From the cell containing the given text, extract its center point as [x, y] coordinate. 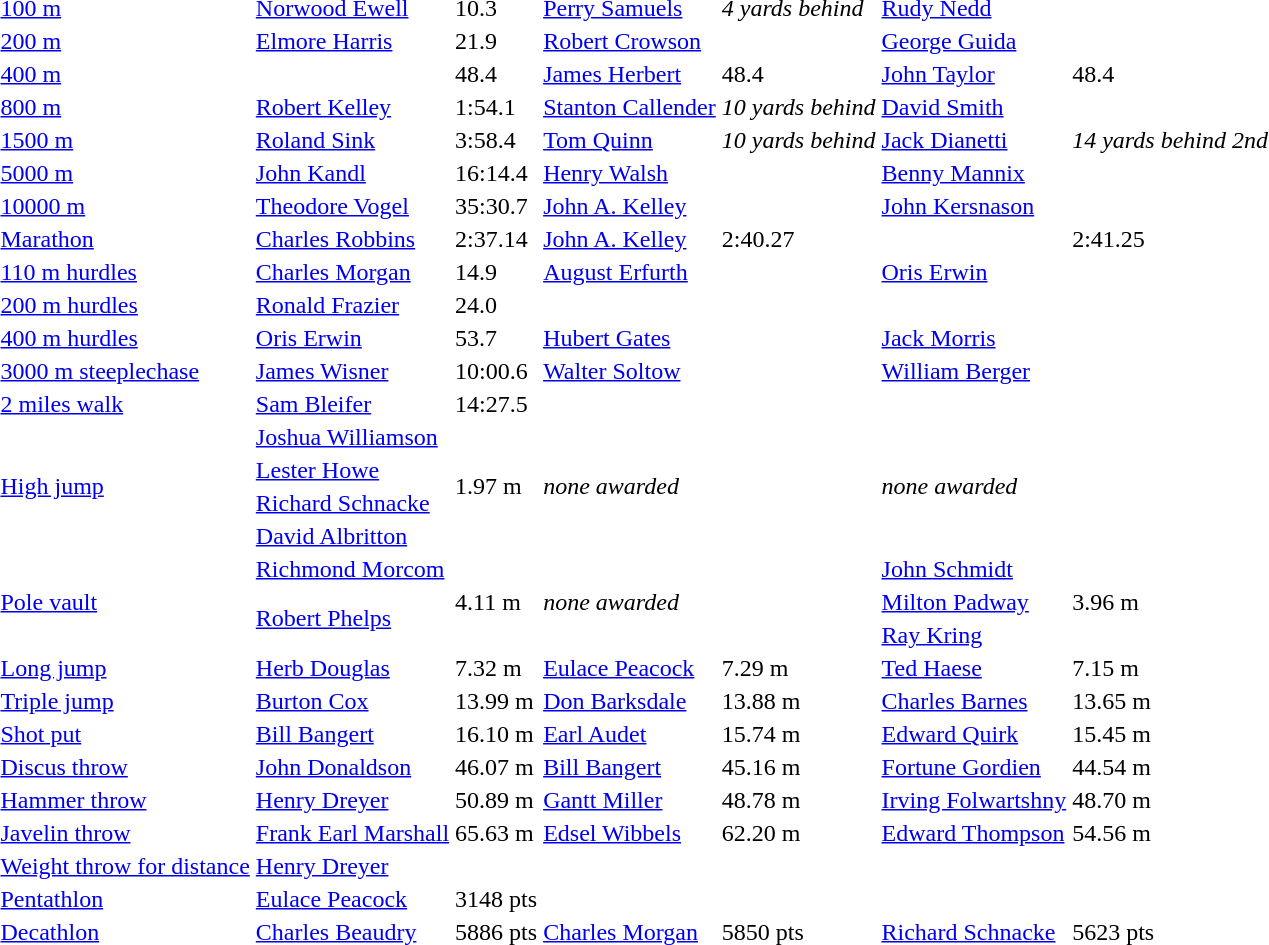
2:37.14 [496, 239]
Theodore Vogel [352, 206]
Henry Walsh [630, 173]
Frank Earl Marshall [352, 833]
24.0 [496, 305]
Charles Barnes [974, 701]
35:30.7 [496, 206]
Ray Kring [974, 635]
Sam Bleifer [352, 404]
James Herbert [630, 74]
Lester Howe [352, 470]
7.32 m [496, 668]
John Schmidt [974, 569]
Herb Douglas [352, 668]
Robert Crowson [630, 41]
James Wisner [352, 371]
Charles Robbins [352, 239]
Joshua Williamson [352, 437]
Richmond Morcom [352, 569]
65.63 m [496, 833]
Ronald Frazier [352, 305]
George Guida [974, 41]
10:00.6 [496, 371]
3148 pts [496, 899]
Earl Audet [630, 734]
Edsel Wibbels [630, 833]
Benny Mannix [974, 173]
William Berger [974, 371]
46.07 m [496, 767]
Gantt Miller [630, 800]
21.9 [496, 41]
Ted Haese [974, 668]
Charles Morgan [352, 272]
53.7 [496, 338]
Edward Quirk [974, 734]
1:54.1 [496, 107]
Stanton Callender [630, 107]
14:27.5 [496, 404]
3:58.4 [496, 140]
Jack Morris [974, 338]
15.74 m [798, 734]
14.9 [496, 272]
Edward Thompson [974, 833]
John Taylor [974, 74]
Jack Dianetti [974, 140]
John Kandl [352, 173]
Robert Kelley [352, 107]
4.11 m [496, 602]
13.99 m [496, 701]
16:14.4 [496, 173]
August Erfurth [630, 272]
45.16 m [798, 767]
16.10 m [496, 734]
1.97 m [496, 486]
62.20 m [798, 833]
Burton Cox [352, 701]
Fortune Gordien [974, 767]
John Donaldson [352, 767]
Elmore Harris [352, 41]
50.89 m [496, 800]
Walter Soltow [630, 371]
2:40.27 [798, 239]
13.88 m [798, 701]
Robert Phelps [352, 618]
Don Barksdale [630, 701]
Roland Sink [352, 140]
48.78 m [798, 800]
John Kersnason [974, 206]
Milton Padway [974, 602]
Tom Quinn [630, 140]
David Albritton [352, 536]
Richard Schnacke [352, 503]
7.29 m [798, 668]
Hubert Gates [630, 338]
Irving Folwartshny [974, 800]
David Smith [974, 107]
